Extract the (x, y) coordinate from the center of the cell holding the provided text.  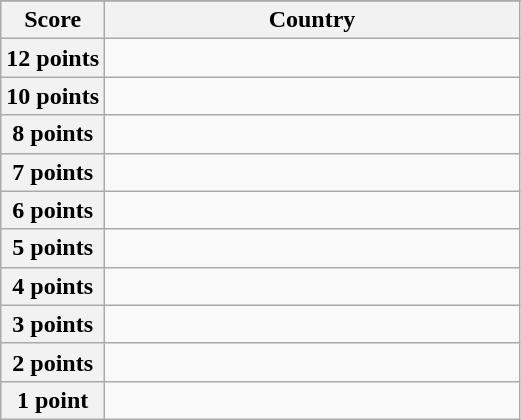
7 points (53, 172)
Score (53, 20)
2 points (53, 362)
12 points (53, 58)
4 points (53, 286)
5 points (53, 248)
8 points (53, 134)
3 points (53, 324)
1 point (53, 400)
10 points (53, 96)
6 points (53, 210)
Country (312, 20)
